Scan for the cell matching the given text and deliver its [X, Y] coordinate at center. 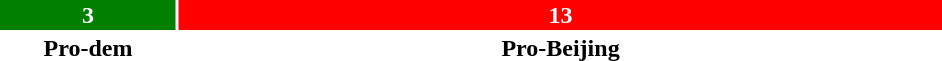
3 [88, 15]
13 [560, 15]
